Scan for the cell matching the given text and deliver its [X, Y] coordinate at center. 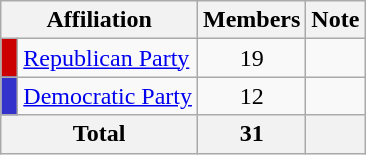
Members [251, 20]
Democratic Party [108, 96]
19 [251, 58]
Affiliation [100, 20]
12 [251, 96]
Republican Party [108, 58]
31 [251, 134]
Total [100, 134]
Note [336, 20]
